Extract the (x, y) coordinate from the center of the cell holding the provided text.  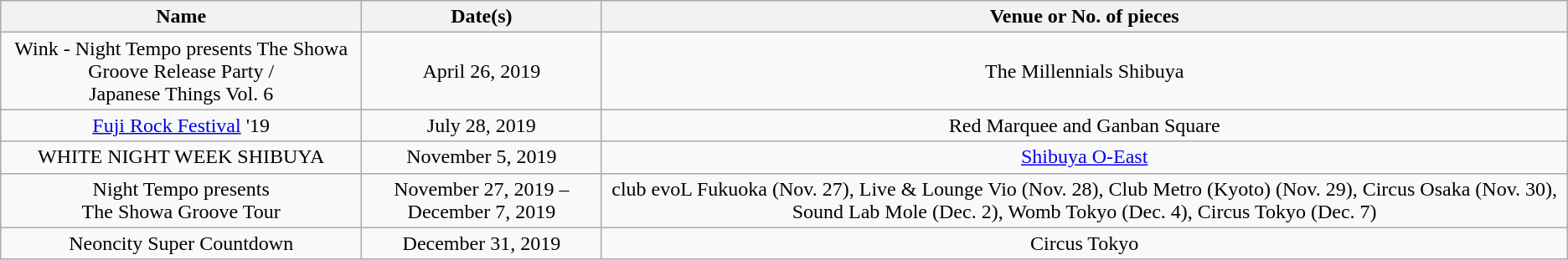
Shibuya O-East (1084, 157)
November 5, 2019 (482, 157)
Date(s) (482, 17)
Fuji Rock Festival '19 (181, 125)
Name (181, 17)
July 28, 2019 (482, 125)
Circus Tokyo (1084, 243)
WHITE NIGHT WEEK SHIBUYA (181, 157)
November 27, 2019 – December 7, 2019 (482, 201)
December 31, 2019 (482, 243)
Night Tempo presents The Showa Groove Tour (181, 201)
Neoncity Super Countdown (181, 243)
April 26, 2019 (482, 71)
Wink - Night Tempo presents The Showa Groove Release Party / Japanese Things Vol. 6 (181, 71)
Red Marquee and Ganban Square (1084, 125)
Venue or No. of pieces (1084, 17)
The Millennials Shibuya (1084, 71)
